Locate the cell with the specified text and output its [x, y] center coordinate. 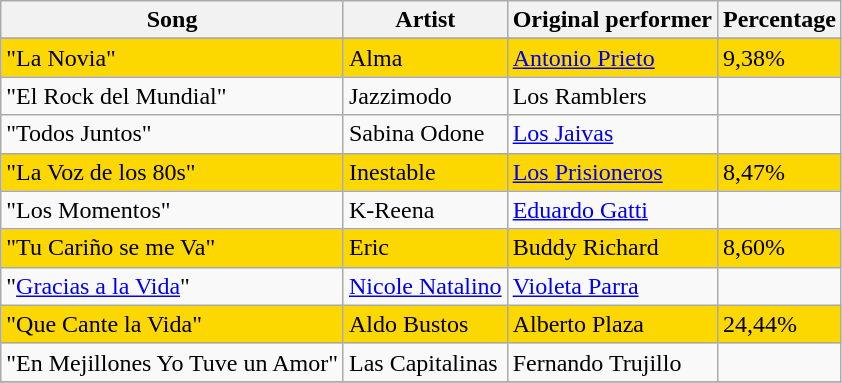
"Que Cante la Vida" [172, 324]
Fernando Trujillo [612, 362]
Los Prisioneros [612, 172]
Inestable [425, 172]
"El Rock del Mundial" [172, 96]
"En Mejillones Yo Tuve un Amor" [172, 362]
Artist [425, 20]
K-Reena [425, 210]
Las Capitalinas [425, 362]
"Los Momentos" [172, 210]
Los Jaivas [612, 134]
Nicole Natalino [425, 286]
Violeta Parra [612, 286]
8,47% [779, 172]
Song [172, 20]
Eduardo Gatti [612, 210]
Percentage [779, 20]
Alberto Plaza [612, 324]
Buddy Richard [612, 248]
9,38% [779, 58]
"La Novia" [172, 58]
8,60% [779, 248]
Alma [425, 58]
Aldo Bustos [425, 324]
"Todos Juntos" [172, 134]
"Gracias a la Vida" [172, 286]
Jazzimodo [425, 96]
Eric [425, 248]
"La Voz de los 80s" [172, 172]
"Tu Cariño se me Va" [172, 248]
24,44% [779, 324]
Los Ramblers [612, 96]
Sabina Odone [425, 134]
Antonio Prieto [612, 58]
Original performer [612, 20]
